Determine the [x, y] coordinate at the center of the cell enclosing the given text.  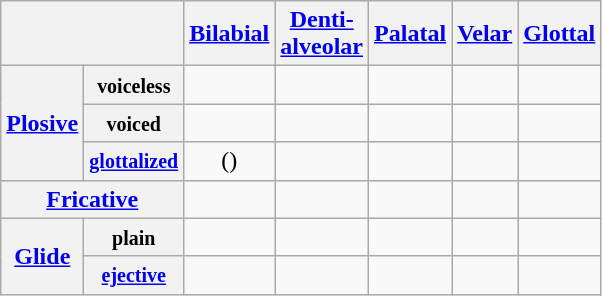
Palatal [410, 34]
voiceless [134, 85]
Plosive [42, 123]
plain [134, 237]
Glottal [560, 34]
ejective [134, 275]
() [230, 161]
Fricative [92, 199]
Denti-alveolar [322, 34]
Glide [42, 256]
glottalized [134, 161]
Bilabial [230, 34]
Velar [485, 34]
voiced [134, 123]
